Identify which cell holds the provided text, then report its [X, Y] central coordinate. 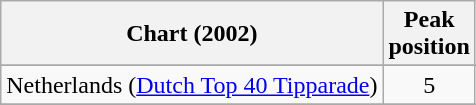
Peakposition [429, 34]
Netherlands (Dutch Top 40 Tipparade) [192, 85]
5 [429, 85]
Chart (2002) [192, 34]
